Provide the (X, Y) coordinate of the cell's center where the given text is located.  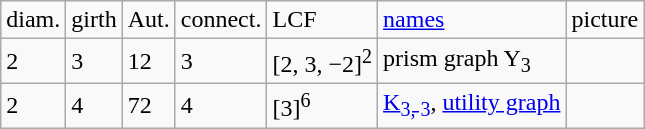
picture (605, 20)
names (472, 20)
girth (94, 20)
[3]6 (322, 106)
Aut. (148, 20)
diam. (34, 20)
[2, 3, −2]2 (322, 62)
12 (148, 62)
connect. (221, 20)
prism graph Y3 (472, 62)
72 (148, 106)
K3, 3, utility graph (472, 106)
LCF (322, 20)
